Identify which cell holds the provided text, then report its (X, Y) central coordinate. 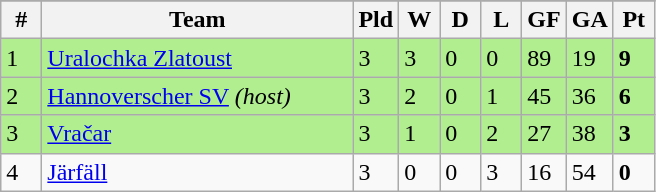
W (420, 20)
Uralochka Zlatoust (198, 58)
89 (544, 58)
36 (590, 96)
Pld (376, 20)
19 (590, 58)
4 (22, 172)
9 (634, 58)
45 (544, 96)
16 (544, 172)
L (502, 20)
27 (544, 134)
54 (590, 172)
GF (544, 20)
GA (590, 20)
Hannoverscher SV (host) (198, 96)
# (22, 20)
Team (198, 20)
Järfäll (198, 172)
6 (634, 96)
38 (590, 134)
Pt (634, 20)
Vračar (198, 134)
D (460, 20)
